Determine the (x, y) coordinate at the center of the cell enclosing the given text.  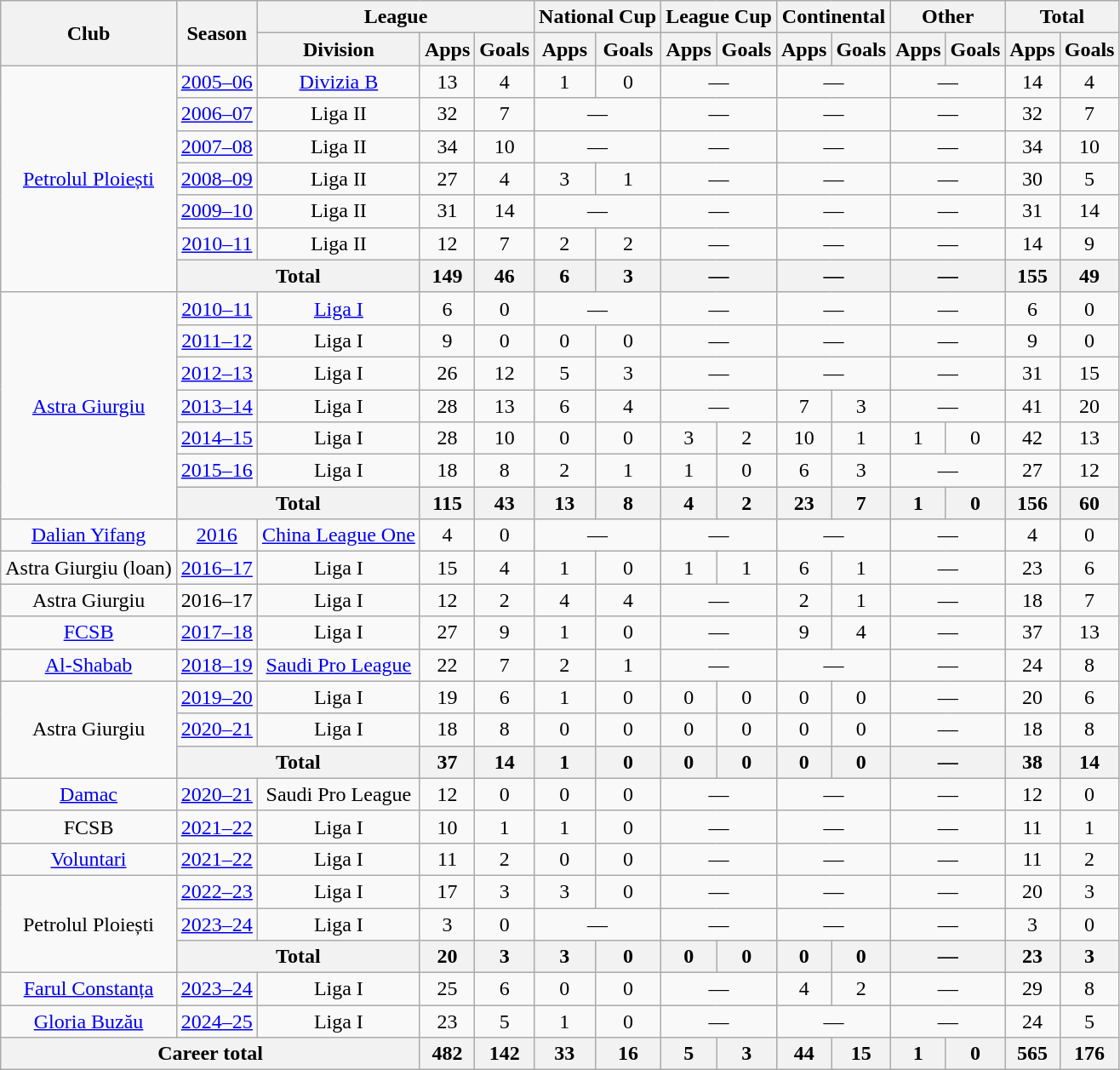
Damac (89, 794)
Al-Shabab (89, 665)
482 (447, 1054)
149 (447, 276)
Astra Giurgiu (loan) (89, 568)
2013–14 (216, 406)
19 (447, 697)
National Cup (597, 17)
Dalian Yifang (89, 535)
38 (1032, 762)
2017–18 (216, 632)
2014–15 (216, 438)
Gloria Buzău (89, 1021)
League Cup (719, 17)
41 (1032, 406)
2024–25 (216, 1021)
Division (339, 49)
25 (447, 989)
142 (505, 1054)
2022–23 (216, 891)
China League One (339, 535)
2006–07 (216, 114)
155 (1032, 276)
176 (1089, 1054)
17 (447, 891)
2015–16 (216, 471)
2005–06 (216, 82)
43 (505, 503)
Farul Constanța (89, 989)
2011–12 (216, 340)
Other (948, 17)
Season (216, 33)
29 (1032, 989)
565 (1032, 1054)
Divizia B (339, 82)
46 (505, 276)
30 (1032, 179)
33 (565, 1054)
16 (628, 1054)
42 (1032, 438)
League (395, 17)
115 (447, 503)
2018–19 (216, 665)
44 (803, 1054)
2019–20 (216, 697)
49 (1089, 276)
2008–09 (216, 179)
156 (1032, 503)
2009–10 (216, 211)
Voluntari (89, 859)
2012–13 (216, 373)
Career total (211, 1054)
60 (1089, 503)
2016 (216, 535)
Club (89, 33)
26 (447, 373)
Continental (833, 17)
2007–08 (216, 146)
22 (447, 665)
